Identify which cell holds the provided text, then report its (x, y) central coordinate. 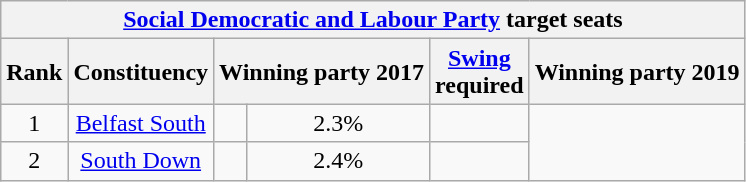
Winning party 2017 (322, 72)
1 (34, 123)
Belfast South (141, 123)
Constituency (141, 72)
Social Democratic and Labour Party target seats (373, 20)
Winning party 2019 (637, 72)
Swingrequired (480, 72)
2 (34, 161)
Rank (34, 72)
South Down (141, 161)
2.4% (338, 161)
2.3% (338, 123)
